Capture the cell that displays the provided text and extract its (X, Y) central coordinate. 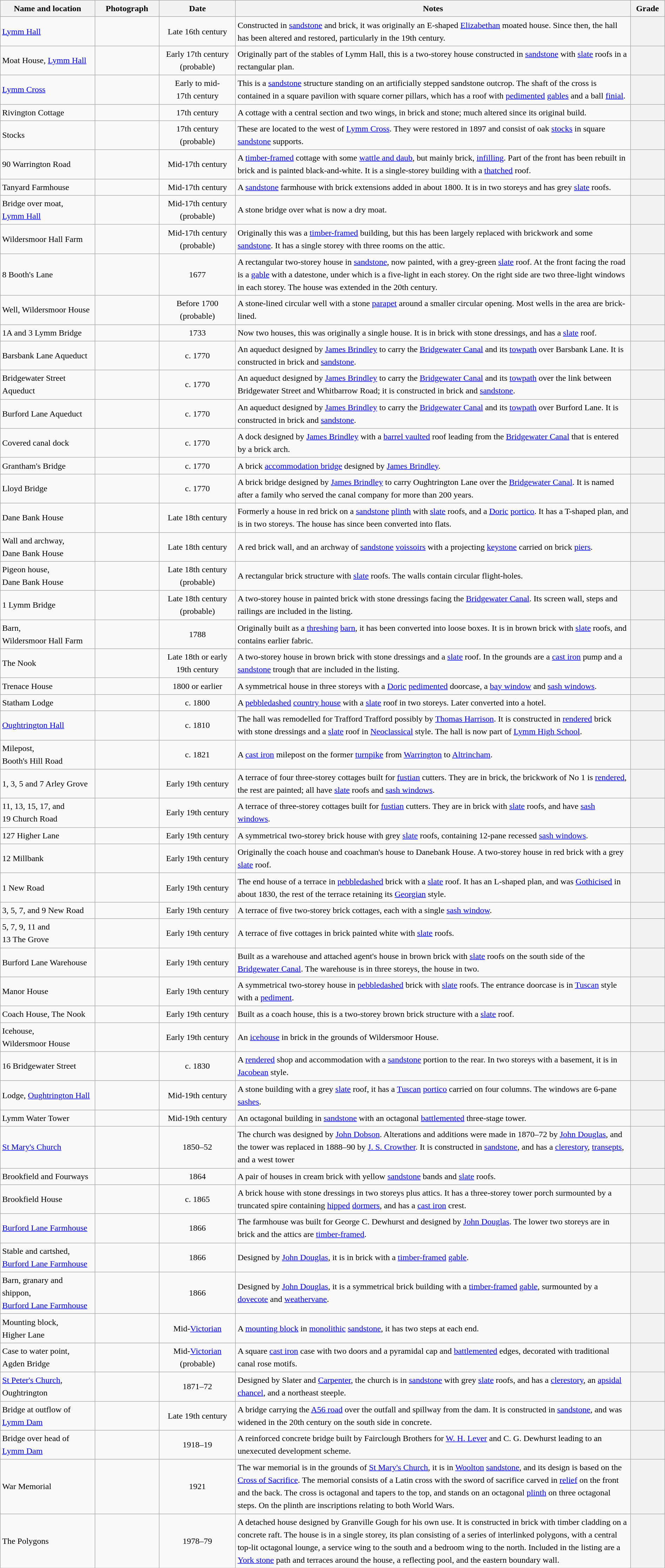
11, 13, 15, 17, and 19 Church Road (48, 813)
Lodge, Oughtrington Hall (48, 1095)
A rectangular brick structure with slate roofs. The walls contain circular flight-holes. (433, 576)
Oughtrington Hall (48, 725)
Built as a coach house, this is a two-storey brown brick structure with a slate roof. (433, 1014)
St Peter's Church, Oughtrington (48, 1386)
The Nook (48, 663)
An aqueduct designed by James Brindley to carry the Bridgewater Canal and its towpath over Barsbank Lane. It is constructed in brick and sandstone. (433, 356)
1A and 3 Lymm Bridge (48, 333)
A pair of houses in cream brick with yellow sandstone bands and slate roofs. (433, 1177)
A stone building with a grey slate roof, it has a Tuscan portico carried on four columns. The windows are 6-pane sashes. (433, 1095)
16 Bridgewater Street (48, 1066)
Mounting block,Higher Lane (48, 1328)
Rivington Cottage (48, 112)
Date (197, 8)
A terrace of three-storey cottages built for fustian cutters. They are in brick with slate roofs, and have sash windows. (433, 813)
An octagonal building in sandstone with an octagonal battlemented three-stage tower. (433, 1118)
17th century (probable) (197, 135)
Covered canal dock (48, 443)
Grade (647, 8)
1, 3, 5 and 7 Arley Grove (48, 784)
Late 16th century (197, 32)
1921 (197, 1487)
Bridge over head of Lymm Dam (48, 1445)
A mounting block in monolithic sandstone, it has two steps at each end. (433, 1328)
Manor House (48, 992)
1 Lymm Bridge (48, 605)
Tanyard Farmhouse (48, 187)
c. 1865 (197, 1199)
17th century (197, 112)
A square cast iron case with two doors and a pyramidal cap and battlemented edges, decorated with traditional canal rose motifs. (433, 1358)
A terrace of five cottages in brick painted white with slate roofs. (433, 933)
1733 (197, 333)
A dock designed by James Brindley with a barrel vaulted roof leading from the Bridgewater Canal that is entered by a brick arch. (433, 443)
The farmhouse was built for George C. Dewhurst and designed by John Douglas. The lower two storeys are in brick and the attics are timber-framed. (433, 1229)
12 Millbank (48, 858)
A stone-lined circular well with a stone parapet around a smaller circular opening. Most wells in the area are brick-lined. (433, 310)
Burford Lane Warehouse (48, 962)
A sandstone farmhouse with brick extensions added in about 1800. It is in two storeys and has grey slate roofs. (433, 187)
Wall and archway,Dane Bank House (48, 547)
c. 1810 (197, 725)
Originally built as a threshing barn, it has been converted into loose boxes. It is in brown brick with slate roofs, and contains earlier fabric. (433, 634)
Originally the coach house and coachman's house to Danebank House. A two-storey house in red brick with a grey slate roof. (433, 858)
Now two houses, this was originally a single house. It is in brick with stone dressings, and has a slate roof. (433, 333)
Early to mid-17th century (197, 90)
Bridge at outflow of Lymm Dam (48, 1416)
1677 (197, 274)
Milepost,Booth's Hill Road (48, 755)
Barn,Wildersmoor Hall Farm (48, 634)
1918–19 (197, 1445)
Notes (433, 8)
Before 1700 (probable) (197, 310)
Brookfield and Fourways (48, 1177)
Dane Bank House (48, 518)
Bridgewater Street Aqueduct (48, 385)
Burford Lane Farmhouse (48, 1229)
A rendered shop and accommodation with a sandstone portion to the rear. In two storeys with a basement, it is in Jacobean style. (433, 1066)
A terrace of five two-storey brick cottages, each with a single sash window. (433, 910)
Stable and cartshed, Burford Lane Farmhouse (48, 1257)
A cast iron milepost on the former turnpike from Warrington to Altrincham. (433, 755)
3, 5, 7, and 9 New Road (48, 910)
Lymm Cross (48, 90)
Barn, granary and shippon,Burford Lane Farmhouse (48, 1293)
Bridge over moat,Lymm Hall (48, 210)
c. 1830 (197, 1066)
c. 1800 (197, 703)
90 Warrington Road (48, 164)
Burford Lane Aqueduct (48, 414)
War Memorial (48, 1487)
A pebbledashed country house with a slate roof in two storeys. Later converted into a hotel. (433, 703)
Trenace House (48, 686)
St Mary's Church (48, 1147)
An icehouse in brick in the grounds of Wildersmoor House. (433, 1037)
Lloyd Bridge (48, 489)
Designed by John Douglas, it is in brick with a timber-framed gable. (433, 1257)
A reinforced concrete bridge built by Fairclough Brothers for W. H. Lever and C. G. Dewhurst leading to an unexecuted development scheme. (433, 1445)
1871–72 (197, 1386)
These are located to the west of Lymm Cross. They were restored in 1897 and consist of oak stocks in square sandstone supports. (433, 135)
A symmetrical house in three storeys with a Doric pedimented doorcase, a bay window and sash windows. (433, 686)
A symmetrical two-storey brick house with grey slate roofs, containing 12-pane recessed sash windows. (433, 836)
Mid-Victorian (197, 1328)
Designed by John Douglas, it is a symmetrical brick building with a timber-framed gable, surmounted by a dovecote and weathervane. (433, 1293)
Pigeon house,Dane Bank House (48, 576)
5, 7, 9, 11 and13 The Grove (48, 933)
A stone bridge over what is now a dry moat. (433, 210)
An aqueduct designed by James Brindley to carry the Bridgewater Canal and its towpath over Burford Lane. It is constructed in brick and sandstone. (433, 414)
127 Higher Lane (48, 836)
Moat House, Lymm Hall (48, 60)
Originally part of the stables of Lymm Hall, this is a two-storey house constructed in sandstone with slate roofs in a rectangular plan. (433, 60)
Brookfield House (48, 1199)
A cottage with a central section and two wings, in brick and stone; much altered since its original build. (433, 112)
Wildersmoor Hall Farm (48, 239)
Stocks (48, 135)
8 Booth's Lane (48, 274)
1 New Road (48, 888)
1850–52 (197, 1147)
Name and location (48, 8)
Late 18th or early 19th century (197, 663)
A brick accommodation bridge designed by James Brindley. (433, 466)
Early 17th century (probable) (197, 60)
Lymm Hall (48, 32)
Mid-Victorian(probable) (197, 1358)
Statham Lodge (48, 703)
Late 19th century (197, 1416)
c. 1821 (197, 755)
1800 or earlier (197, 686)
Case to water point,Agden Bridge (48, 1358)
Barsbank Lane Aqueduct (48, 356)
Grantham's Bridge (48, 466)
Icehouse,Wildersmoor House (48, 1037)
Photograph (127, 8)
1978–79 (197, 1541)
Coach House, The Nook (48, 1014)
Lymm Water Tower (48, 1118)
A symmetrical two-storey house in pebbledashed brick with slate roofs. The entrance doorcase is in Tuscan style with a pediment. (433, 992)
Well, Wildersmoor House (48, 310)
The Polygons (48, 1541)
1864 (197, 1177)
1788 (197, 634)
A red brick wall, and an archway of sandstone voissoirs with a projecting keystone carried on brick piers. (433, 547)
